Capture the cell that displays the provided text and extract its (X, Y) central coordinate. 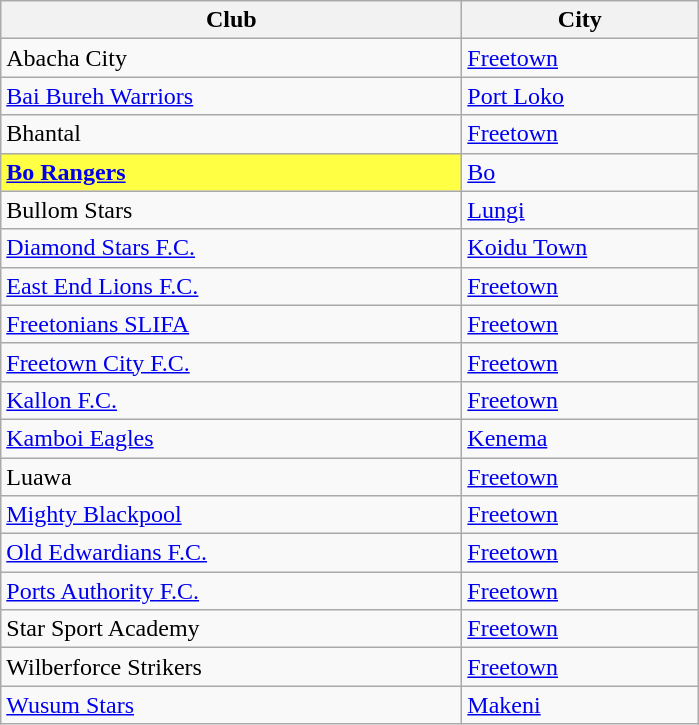
Luawa (232, 477)
Kenema (580, 438)
Abacha City (232, 58)
Makeni (580, 705)
Mighty Blackpool (232, 515)
Bai Bureh Warriors (232, 96)
Bhantal (232, 134)
Freetown City F.C. (232, 362)
Freetonians SLIFA (232, 324)
Ports Authority F.C. (232, 591)
Wusum Stars (232, 705)
Koidu Town (580, 248)
Wilberforce Strikers (232, 667)
Lungi (580, 210)
Kamboi Eagles (232, 438)
Old Edwardians F.C. (232, 553)
Bullom Stars (232, 210)
Club (232, 20)
Bo Rangers (232, 172)
Port Loko (580, 96)
Diamond Stars F.C. (232, 248)
East End Lions F.C. (232, 286)
Star Sport Academy (232, 629)
Kallon F.C. (232, 400)
Bo (580, 172)
City (580, 20)
